Identify which cell holds the provided text, then report its [x, y] central coordinate. 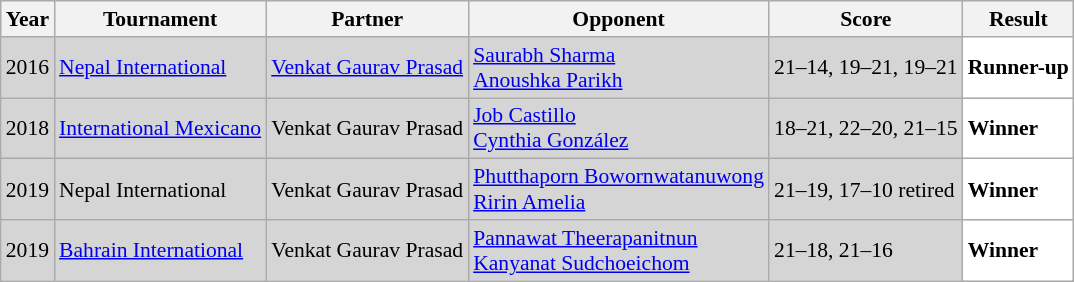
Bahrain International [160, 250]
Result [1018, 19]
Score [866, 19]
Pannawat Theerapanitnun Kanyanat Sudchoeichom [618, 250]
2016 [28, 68]
Job Castillo Cynthia González [618, 128]
Tournament [160, 19]
Year [28, 19]
2018 [28, 128]
International Mexicano [160, 128]
21–14, 19–21, 19–21 [866, 68]
21–19, 17–10 retired [866, 190]
18–21, 22–20, 21–15 [866, 128]
Opponent [618, 19]
21–18, 21–16 [866, 250]
Partner [367, 19]
Runner-up [1018, 68]
Saurabh Sharma Anoushka Parikh [618, 68]
Phutthaporn Bowornwatanuwong Ririn Amelia [618, 190]
